Scan for the cell matching the given text and deliver its [X, Y] coordinate at center. 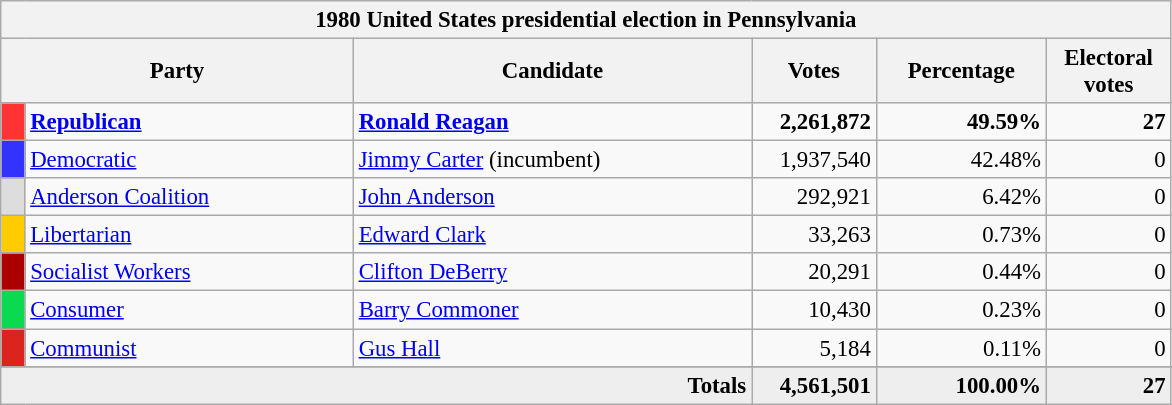
292,921 [814, 197]
Anderson Coalition [189, 197]
Candidate [552, 72]
Ronald Reagan [552, 122]
1980 United States presidential election in Pennsylvania [586, 20]
0.23% [961, 310]
20,291 [814, 273]
Party [178, 72]
Communist [189, 348]
Electoral votes [1108, 72]
Totals [376, 385]
Socialist Workers [189, 273]
10,430 [814, 310]
5,184 [814, 348]
49.59% [961, 122]
0.44% [961, 273]
42.48% [961, 160]
Clifton DeBerry [552, 273]
Democratic [189, 160]
100.00% [961, 385]
Republican [189, 122]
Libertarian [189, 235]
Barry Commoner [552, 310]
4,561,501 [814, 385]
33,263 [814, 235]
Jimmy Carter (incumbent) [552, 160]
Consumer [189, 310]
Percentage [961, 72]
Edward Clark [552, 235]
John Anderson [552, 197]
6.42% [961, 197]
1,937,540 [814, 160]
Votes [814, 72]
0.11% [961, 348]
2,261,872 [814, 122]
Gus Hall [552, 348]
0.73% [961, 235]
